Return the (X, Y) coordinate for the center point of the cell that contains the specified text.  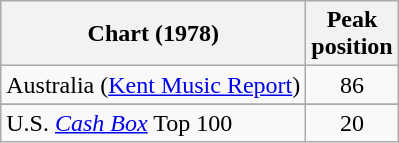
Peakposition (352, 34)
U.S. Cash Box Top 100 (154, 123)
20 (352, 123)
Australia (Kent Music Report) (154, 85)
Chart (1978) (154, 34)
86 (352, 85)
